Return [X, Y] of the center of cell containing provided text 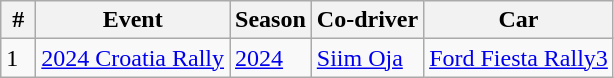
Season [271, 20]
Car [519, 20]
Siim Oja [367, 58]
Co-driver [367, 20]
1 [18, 58]
2024 Croatia Rally [133, 58]
2024 [271, 58]
Ford Fiesta Rally3 [519, 58]
# [18, 20]
Event [133, 20]
